Extract the [x, y] coordinate from the center of the cell holding the provided text.  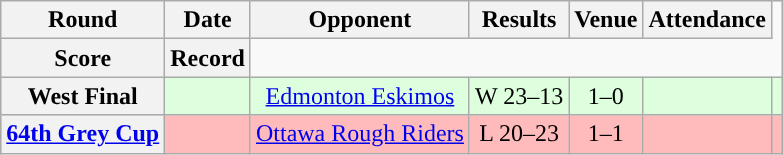
64th Grey Cup [83, 134]
Score [83, 58]
Record [208, 58]
Venue [606, 20]
W 23–13 [518, 96]
Results [518, 20]
Edmonton Eskimos [360, 96]
1–1 [606, 134]
Opponent [360, 20]
Date [208, 20]
1–0 [606, 96]
Ottawa Rough Riders [360, 134]
Round [83, 20]
West Final [83, 96]
Attendance [707, 20]
L 20–23 [518, 134]
